Provide the (x, y) coordinate of the cell's center where the given text is located.  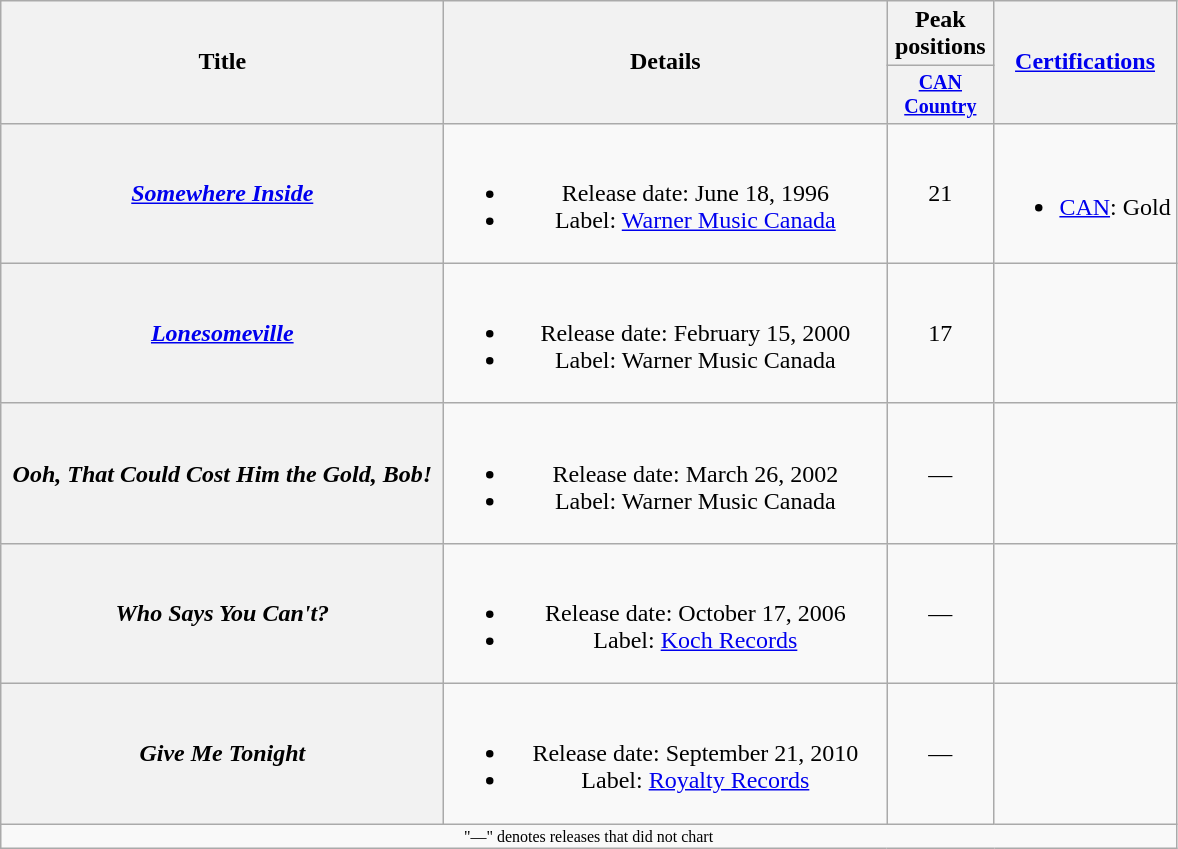
Details (666, 62)
Title (222, 62)
Who Says You Can't? (222, 613)
CAN: Gold (1085, 193)
Lonesomeville (222, 333)
21 (940, 193)
Somewhere Inside (222, 193)
Release date: September 21, 2010Label: Royalty Records (666, 754)
Give Me Tonight (222, 754)
Release date: October 17, 2006Label: Koch Records (666, 613)
17 (940, 333)
Certifications (1085, 62)
"—" denotes releases that did not chart (589, 836)
Ooh, That Could Cost Him the Gold, Bob! (222, 473)
Release date: March 26, 2002Label: Warner Music Canada (666, 473)
Release date: June 18, 1996Label: Warner Music Canada (666, 193)
Peak positions (940, 34)
Release date: February 15, 2000Label: Warner Music Canada (666, 333)
CAN Country (940, 94)
